Locate the cell with the specified text and output its (X, Y) center coordinate. 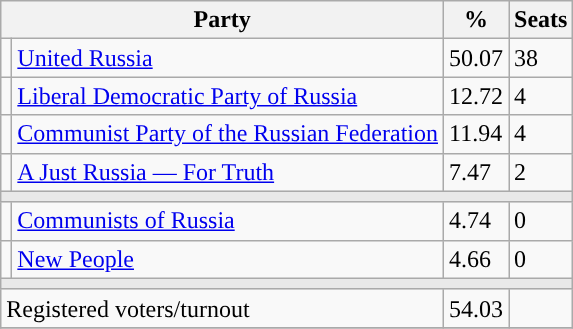
United Russia (228, 58)
38 (541, 58)
11.94 (476, 134)
A Just Russia — For Truth (228, 172)
Registered voters/turnout (222, 308)
New People (228, 259)
% (476, 20)
Communist Party of the Russian Federation (228, 134)
4.74 (476, 221)
4.66 (476, 259)
Liberal Democratic Party of Russia (228, 96)
54.03 (476, 308)
50.07 (476, 58)
Party (222, 20)
Seats (541, 20)
Communists of Russia (228, 221)
7.47 (476, 172)
12.72 (476, 96)
2 (541, 172)
